Output the [x, y] coordinate of the center of the cell containing the given text.  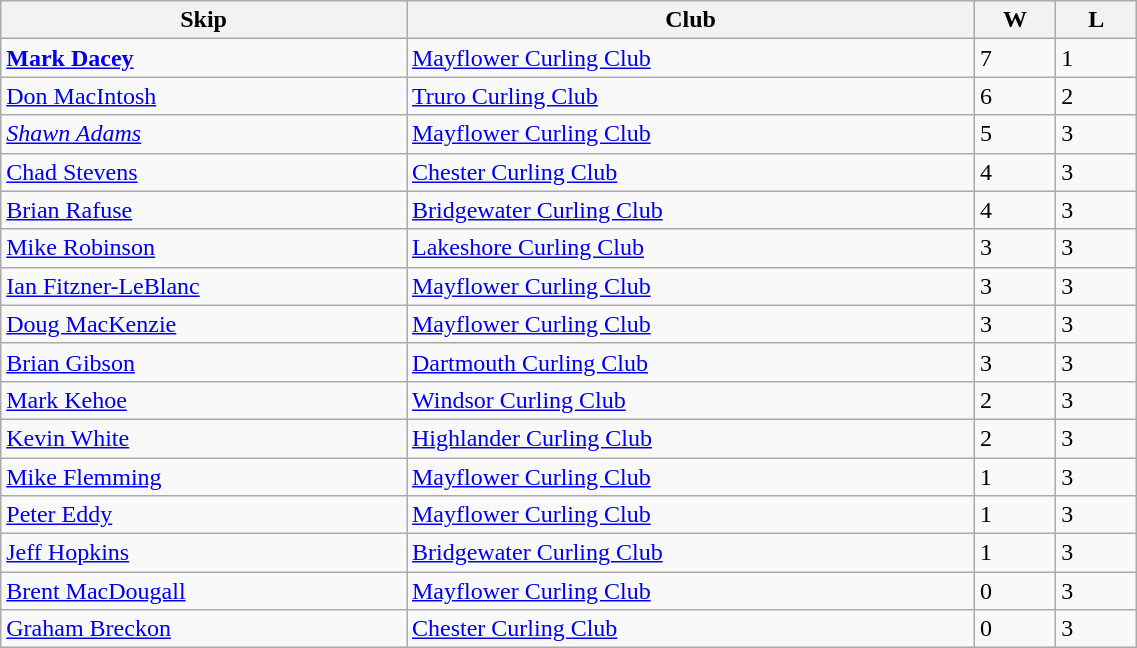
Skip [204, 20]
Ian Fitzner-LeBlanc [204, 286]
Brian Rafuse [204, 210]
Mark Dacey [204, 58]
Chad Stevens [204, 172]
Dartmouth Curling Club [690, 362]
Jeff Hopkins [204, 553]
Truro Curling Club [690, 96]
5 [1016, 134]
6 [1016, 96]
Kevin White [204, 438]
Windsor Curling Club [690, 400]
Lakeshore Curling Club [690, 248]
Highlander Curling Club [690, 438]
Mike Flemming [204, 477]
Peter Eddy [204, 515]
Club [690, 20]
Brian Gibson [204, 362]
Mark Kehoe [204, 400]
L [1096, 20]
Don MacIntosh [204, 96]
Brent MacDougall [204, 591]
W [1016, 20]
Graham Breckon [204, 629]
7 [1016, 58]
Doug MacKenzie [204, 324]
Mike Robinson [204, 248]
Shawn Adams [204, 134]
